Search for the cell housing the specified text and yield its (x, y) center coordinate. 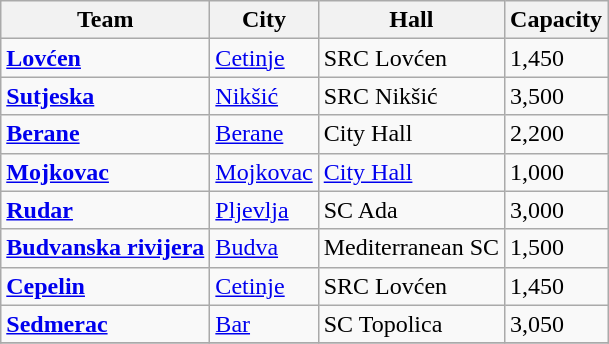
Team (106, 20)
3,000 (556, 210)
Sedmerac (106, 324)
Mediterranean SC (411, 248)
2,200 (556, 134)
SRC Nikšić (411, 96)
1,500 (556, 248)
3,050 (556, 324)
Bar (264, 324)
3,500 (556, 96)
Sutjeska (106, 96)
1,000 (556, 172)
SC Ada (411, 210)
Hall (411, 20)
Pljevlja (264, 210)
Nikšić (264, 96)
Lovćen (106, 58)
Cepelin (106, 286)
City (264, 20)
Budva (264, 248)
Budvanska rivijera (106, 248)
Rudar (106, 210)
SC Topolica (411, 324)
Capacity (556, 20)
